Find where the given text appears and provide that cell's center as (x, y) coordinate. 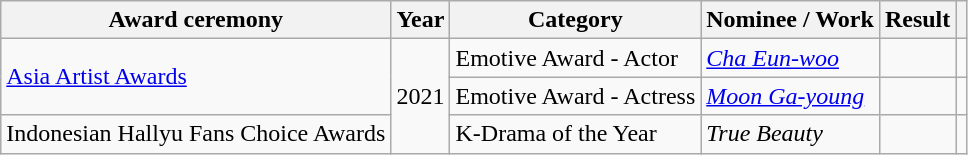
Emotive Award - Actress (576, 96)
2021 (420, 96)
True Beauty (790, 134)
Cha Eun-woo (790, 58)
Moon Ga-young (790, 96)
Emotive Award - Actor (576, 58)
Asia Artist Awards (196, 77)
K-Drama of the Year (576, 134)
Category (576, 20)
Award ceremony (196, 20)
Year (420, 20)
Result (917, 20)
Indonesian Hallyu Fans Choice Awards (196, 134)
Nominee / Work (790, 20)
